Find where the given text appears and provide that cell's center as [x, y] coordinate. 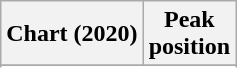
Peakposition [189, 34]
Chart (2020) [72, 34]
